For the text-containing cell, return its midpoint in (X, Y) coordinate format. 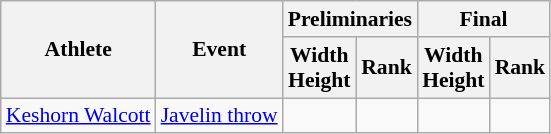
Javelin throw (220, 116)
Preliminaries (350, 19)
Keshorn Walcott (78, 116)
Final (484, 19)
Athlete (78, 50)
Event (220, 50)
